Pinpoint the cell where the given text exists, returning its (X, Y) midpoint coordinate. 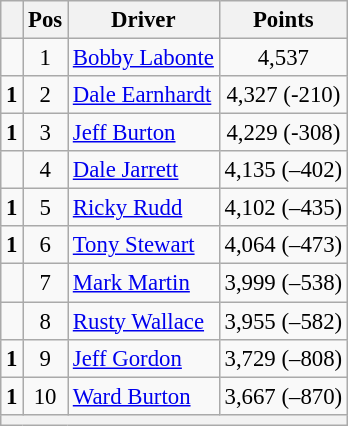
3 (46, 133)
Jeff Gordon (144, 358)
Driver (144, 20)
3,955 (–582) (283, 321)
Mark Martin (144, 283)
4,327 (-210) (283, 95)
10 (46, 396)
Tony Stewart (144, 245)
4 (46, 170)
6 (46, 245)
3,729 (–808) (283, 358)
4,064 (–473) (283, 245)
5 (46, 208)
Ricky Rudd (144, 208)
4,537 (283, 58)
2 (46, 95)
4,135 (–402) (283, 170)
Bobby Labonte (144, 58)
Pos (46, 20)
Points (283, 20)
Dale Earnhardt (144, 95)
4,102 (–435) (283, 208)
3,999 (–538) (283, 283)
Rusty Wallace (144, 321)
4,229 (-308) (283, 133)
9 (46, 358)
Dale Jarrett (144, 170)
8 (46, 321)
3,667 (–870) (283, 396)
7 (46, 283)
Ward Burton (144, 396)
Jeff Burton (144, 133)
